Output the [X, Y] coordinate of the center of the cell containing the given text.  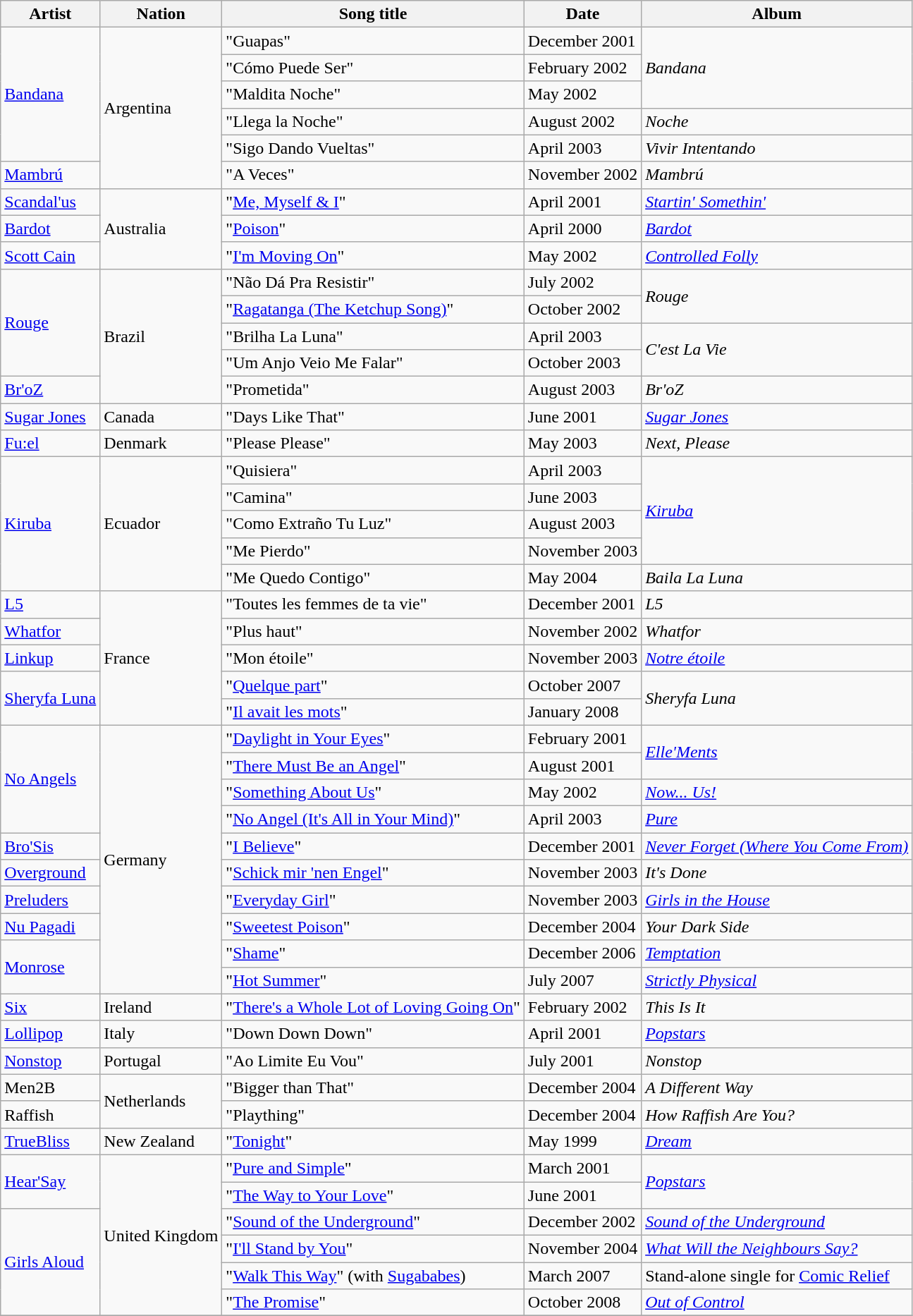
Brazil [161, 336]
Raffish [51, 1114]
"Daylight in Your Eyes" [373, 738]
Overground [51, 873]
"The Way to Your Love" [373, 1195]
Six [51, 1007]
May 1999 [582, 1141]
"Me Quedo Contigo" [373, 578]
"No Angel (It's All in Your Mind)" [373, 820]
Netherlands [161, 1101]
"Ao Limite Eu Vou" [373, 1061]
February 2001 [582, 738]
Bro'Sis [51, 846]
"Il avait les mots" [373, 712]
"Me Pierdo" [373, 551]
May 2003 [582, 444]
"Me, Myself & I" [373, 202]
July 2007 [582, 980]
October 2003 [582, 363]
Album [777, 14]
April 2000 [582, 229]
Fu:el [51, 444]
TrueBliss [51, 1141]
"A Veces" [373, 175]
Canada [161, 417]
"Não Dá Pra Resistir" [373, 282]
Temptation [777, 954]
A Different Way [777, 1087]
Notre étoile [777, 658]
August 2002 [582, 121]
Nation [161, 14]
Hear'Say [51, 1181]
Elle'Ments [777, 752]
"I Believe" [373, 846]
"Everyday Girl" [373, 900]
New Zealand [161, 1141]
Girls in the House [777, 900]
"Camina" [373, 497]
"Como Extraño Tu Luz" [373, 524]
Germany [161, 859]
Vivir Intentando [777, 148]
No Angels [51, 779]
Nu Pagadi [51, 927]
"Poison" [373, 229]
May 2004 [582, 578]
July 2001 [582, 1061]
Startin' Somethin' [777, 202]
"Please Please" [373, 444]
United Kingdom [161, 1235]
"Quisiera" [373, 470]
June 2003 [582, 497]
"Something About Us" [373, 793]
This Is It [777, 1007]
December 2006 [582, 954]
C'est La Vie [777, 350]
"Maldita Noche" [373, 95]
December 2002 [582, 1222]
"Brilha La Luna" [373, 336]
Your Dark Side [777, 927]
Men2B [51, 1087]
Song title [373, 14]
Pure [777, 820]
November 2004 [582, 1249]
"Hot Summer" [373, 980]
Denmark [161, 444]
Girls Aloud [51, 1262]
How Raffish Are You? [777, 1114]
Baila La Luna [777, 578]
October 2008 [582, 1303]
"Sweetest Poison" [373, 927]
Ireland [161, 1007]
"Shame" [373, 954]
"Pure and Simple" [373, 1168]
March 2001 [582, 1168]
Preluders [51, 900]
France [161, 658]
Dream [777, 1141]
"Ragatanga (The Ketchup Song)" [373, 309]
Stand-alone single for Comic Relief [777, 1276]
Sound of the Underground [777, 1222]
"I'll Stand by You" [373, 1249]
"Cómo Puede Ser" [373, 68]
"Prometida" [373, 390]
Never Forget (Where You Come From) [777, 846]
"Plaything" [373, 1114]
Now... Us! [777, 793]
Controlled Folly [777, 255]
"Um Anjo Veio Me Falar" [373, 363]
Monrose [51, 967]
July 2002 [582, 282]
"I'm Moving On" [373, 255]
Ecuador [161, 524]
What Will the Neighbours Say? [777, 1249]
Italy [161, 1034]
"There's a Whole Lot of Loving Going On" [373, 1007]
Linkup [51, 658]
"Down Down Down" [373, 1034]
Lollipop [51, 1034]
March 2007 [582, 1276]
Out of Control [777, 1303]
"Walk This Way" (with Sugababes) [373, 1276]
October 2002 [582, 309]
"Quelque part" [373, 685]
Portugal [161, 1061]
"Tonight" [373, 1141]
"Toutes les femmes de ta vie" [373, 604]
Scott Cain [51, 255]
"Mon étoile" [373, 658]
"Guapas" [373, 41]
Strictly Physical [777, 980]
Australia [161, 229]
Scandal'us [51, 202]
"The Promise" [373, 1303]
"Days Like That" [373, 417]
Argentina [161, 108]
"There Must Be an Angel" [373, 765]
"Llega la Noche" [373, 121]
October 2007 [582, 685]
"Plus haut" [373, 631]
"Schick mir 'nen Engel" [373, 873]
It's Done [777, 873]
Noche [777, 121]
Date [582, 14]
"Sigo Dando Vueltas" [373, 148]
"Sound of the Underground" [373, 1222]
Artist [51, 14]
Next, Please [777, 444]
January 2008 [582, 712]
August 2001 [582, 765]
"Bigger than That" [373, 1087]
